Output the [x, y] coordinate of the center of the cell containing the given text.  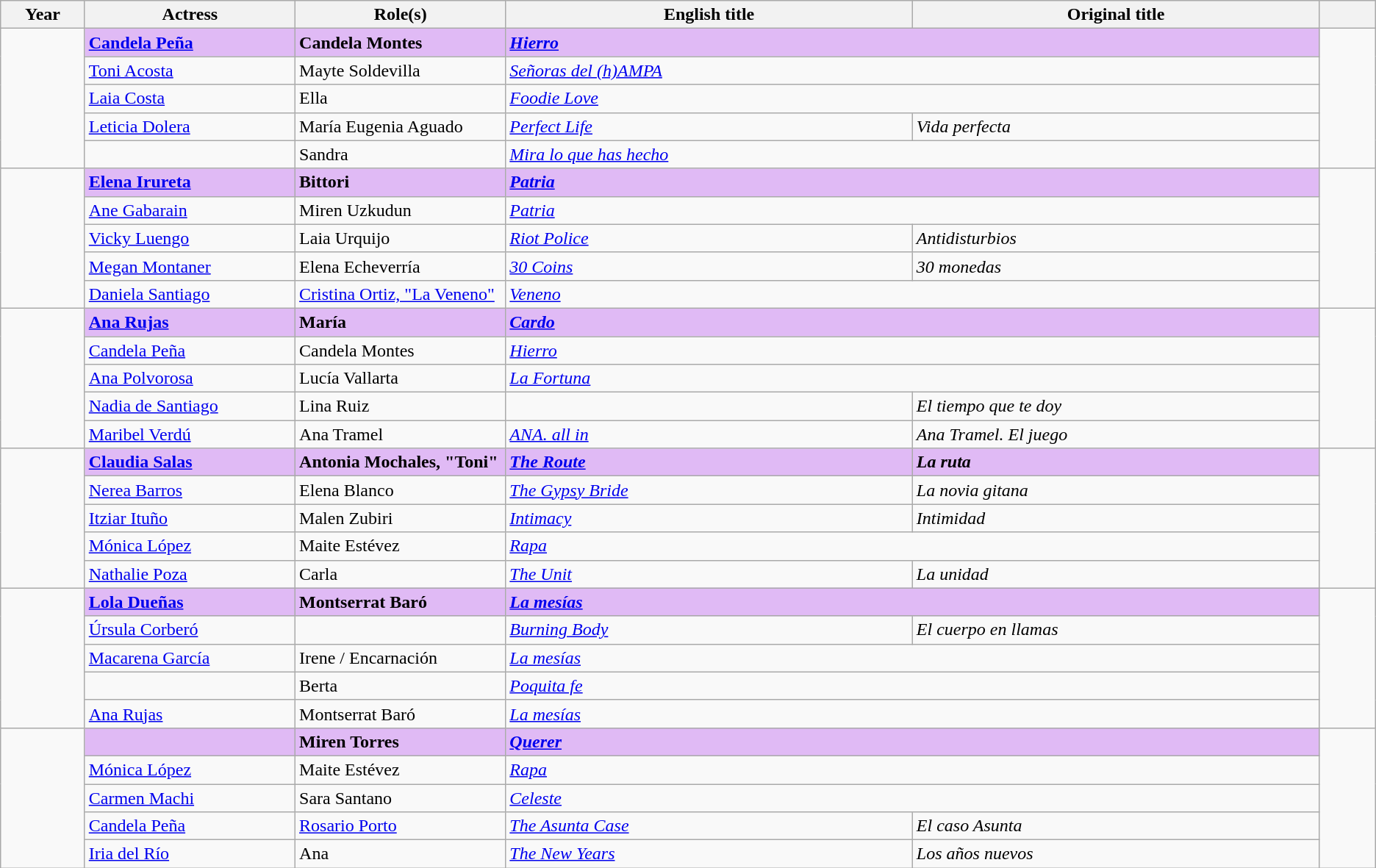
Ana Tramel. El juego [1116, 434]
Elena Echeverría [401, 266]
Mira lo que has hecho [913, 154]
Berta [401, 686]
Nadia de Santiago [190, 406]
Ella [401, 98]
The Gypsy Bride [709, 490]
Lina Ruiz [401, 406]
Lola Dueñas [190, 602]
Maribel Verdú [190, 434]
La ruta [1116, 462]
Querer [913, 742]
Nerea Barros [190, 490]
Original title [1116, 15]
Bittori [401, 182]
30 monedas [1116, 266]
Macarena García [190, 658]
María [401, 322]
Actress [190, 15]
Claudia Salas [190, 462]
Intimidad [1116, 518]
Foodie Love [913, 98]
Burning Body [709, 630]
Lucía Vallarta [401, 379]
Antonia Mochales, "Toni" [401, 462]
La Fortuna [913, 379]
Ana [401, 854]
Irene / Encarnación [401, 658]
Poquita fe [913, 686]
ANA. all in [709, 434]
Cristina Ortiz, "La Veneno" [401, 294]
Miren Uzkudun [401, 210]
Mayte Soldevilla [401, 71]
Vicky Luengo [190, 238]
Vida perfecta [1116, 126]
Malen Zubiri [401, 518]
Elena Blanco [401, 490]
Antidisturbios [1116, 238]
Ana Tramel [401, 434]
The Unit [709, 574]
Úrsula Corberó [190, 630]
The Route [709, 462]
Ane Gabarain [190, 210]
Daniela Santiago [190, 294]
English title [709, 15]
Los años nuevos [1116, 854]
Toni Acosta [190, 71]
Riot Police [709, 238]
Laia Urquijo [401, 238]
Role(s) [401, 15]
María Eugenia Aguado [401, 126]
Cardo [913, 322]
Miren Torres [401, 742]
El cuerpo en llamas [1116, 630]
Intimacy [709, 518]
Itziar Ituño [190, 518]
Ana Polvorosa [190, 379]
Carmen Machi [190, 797]
El tiempo que te doy [1116, 406]
La unidad [1116, 574]
Leticia Dolera [190, 126]
Señoras del (h)AMPA [913, 71]
Perfect Life [709, 126]
Laia Costa [190, 98]
Carla [401, 574]
Celeste [913, 797]
Sara Santano [401, 797]
Nathalie Poza [190, 574]
El caso Asunta [1116, 826]
Megan Montaner [190, 266]
Veneno [913, 294]
30 Coins [709, 266]
The New Years [709, 854]
Rosario Porto [401, 826]
The Asunta Case [709, 826]
Iria del Río [190, 854]
Sandra [401, 154]
Year [43, 15]
La novia gitana [1116, 490]
Elena Irureta [190, 182]
